Detect which cell encompasses the target text, then output its (x, y) center coordinate. 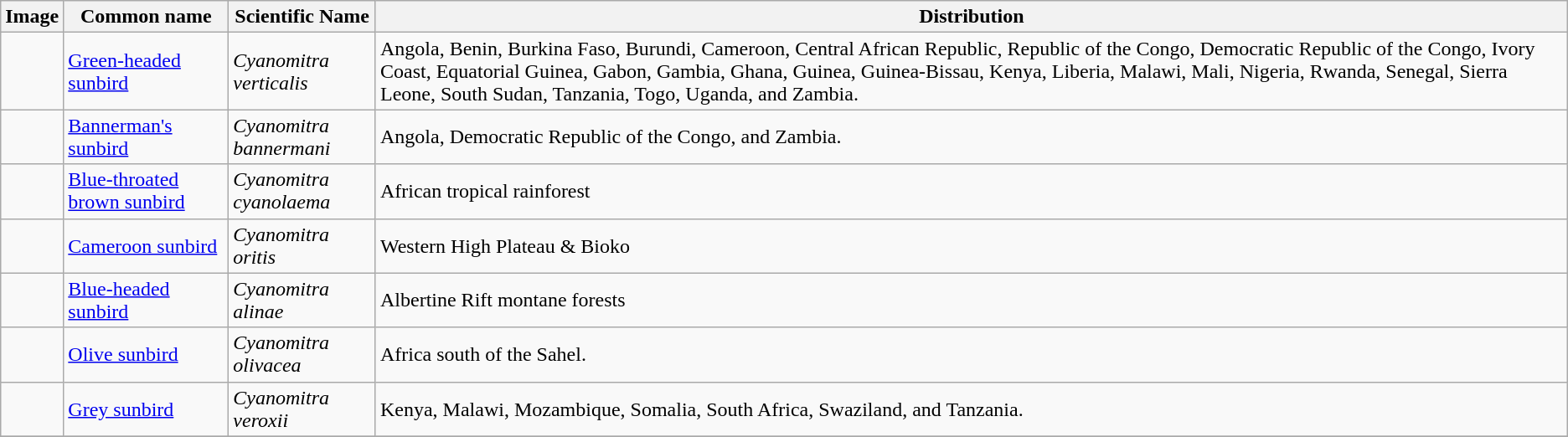
Africa south of the Sahel. (972, 355)
Kenya, Malawi, Mozambique, Somalia, South Africa, Swaziland, and Tanzania. (972, 409)
Scientific Name (302, 17)
Bannerman's sunbird (146, 137)
Common name (146, 17)
Cyanomitra bannermani (302, 137)
Angola, Democratic Republic of the Congo, and Zambia. (972, 137)
Albertine Rift montane forests (972, 300)
Grey sunbird (146, 409)
Blue-headed sunbird (146, 300)
Cyanomitra veroxii (302, 409)
Cyanomitra oritis (302, 246)
Image (32, 17)
Cyanomitra alinae (302, 300)
Blue-throated brown sunbird (146, 191)
Cameroon sunbird (146, 246)
Western High Plateau & Bioko (972, 246)
Green-headed sunbird (146, 71)
Olive sunbird (146, 355)
Cyanomitra verticalis (302, 71)
Distribution (972, 17)
Cyanomitra cyanolaema (302, 191)
Cyanomitra olivacea (302, 355)
African tropical rainforest (972, 191)
